Extract the [x, y] coordinate from the center of the cell holding the provided text.  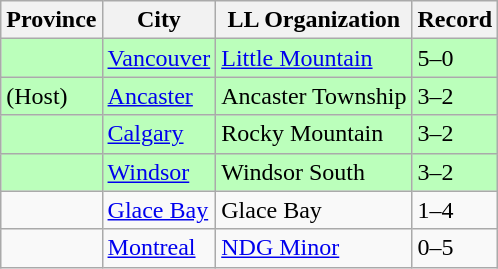
Ancaster [159, 96]
Calgary [159, 134]
Windsor South [314, 172]
LL Organization [314, 20]
5–0 [455, 58]
(Host) [52, 96]
Vancouver [159, 58]
Ancaster Township [314, 96]
Little Mountain [314, 58]
Province [52, 20]
Record [455, 20]
1–4 [455, 210]
Windsor [159, 172]
Montreal [159, 248]
0–5 [455, 248]
NDG Minor [314, 248]
Rocky Mountain [314, 134]
City [159, 20]
